Return (X, Y) of the center of cell containing provided text 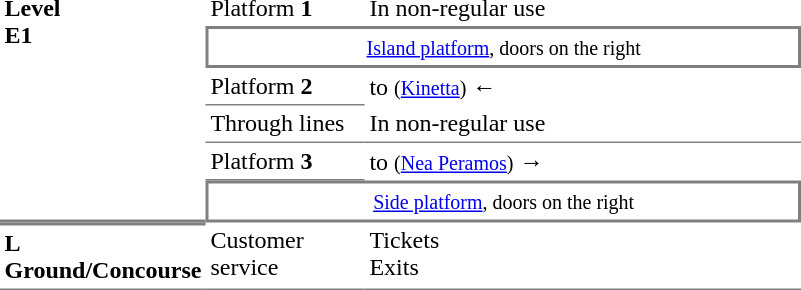
TicketsExits (583, 256)
to (Nea Peramos) → (583, 162)
Through lines (286, 125)
to (Kinetta) ← (583, 87)
In non-regular use (583, 125)
Platform 3 (286, 162)
Platform 2 (286, 87)
LGround/Concourse (103, 256)
Customer service (286, 256)
